Return [X, Y] of the center of cell containing provided text 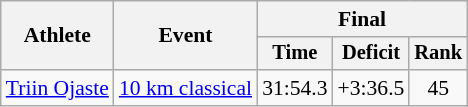
Event [186, 36]
Time [294, 54]
+3:36.5 [372, 88]
31:54.3 [294, 88]
Rank [438, 54]
Final [362, 19]
45 [438, 88]
10 km classical [186, 88]
Triin Ojaste [58, 88]
Deficit [372, 54]
Athlete [58, 36]
